Return (X, Y) of the center of cell containing provided text 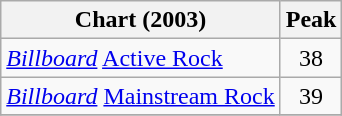
Billboard Mainstream Rock (140, 96)
Billboard Active Rock (140, 58)
Chart (2003) (140, 20)
38 (311, 58)
39 (311, 96)
Peak (311, 20)
